Return [X, Y] of the center of cell containing provided text 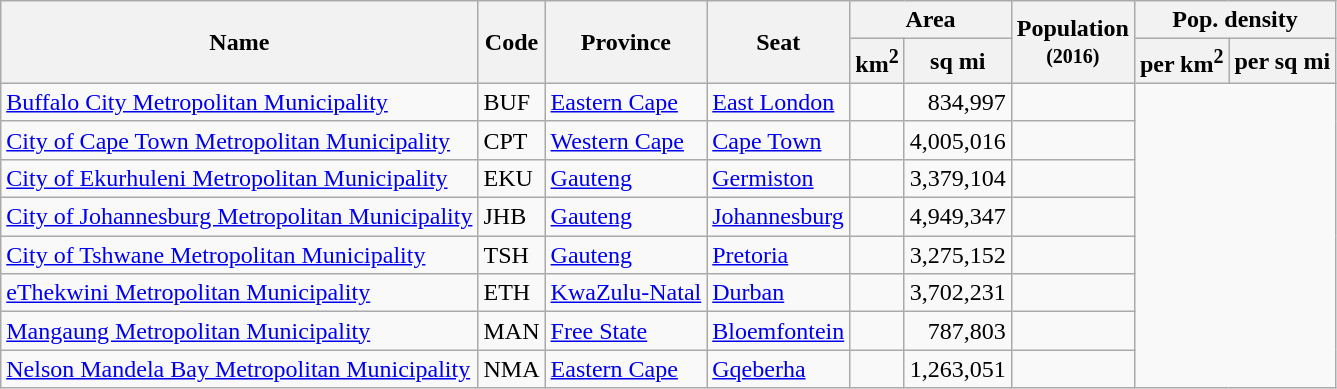
Nelson Mandela Bay Metropolitan Municipality [240, 369]
Pretoria [778, 255]
TSH [512, 255]
Pop. density [1234, 20]
Area [930, 20]
City of Ekurhuleni Metropolitan Municipality [240, 178]
Code [512, 42]
City of Tshwane Metropolitan Municipality [240, 255]
3,379,104 [958, 178]
Free State [626, 331]
Seat [778, 42]
Name [240, 42]
Province [626, 42]
ETH [512, 293]
787,803 [958, 331]
eThekwini Metropolitan Municipality [240, 293]
Population(2016) [1072, 42]
3,275,152 [958, 255]
Gqeberha [778, 369]
City of Johannesburg Metropolitan Municipality [240, 217]
KwaZulu-Natal [626, 293]
per sq mi [1282, 62]
4,949,347 [958, 217]
sq mi [958, 62]
Johannesburg [778, 217]
Cape Town [778, 140]
Durban [778, 293]
City of Cape Town Metropolitan Municipality [240, 140]
per km2 [1182, 62]
EKU [512, 178]
3,702,231 [958, 293]
MAN [512, 331]
1,263,051 [958, 369]
JHB [512, 217]
4,005,016 [958, 140]
Germiston [778, 178]
Bloemfontein [778, 331]
Buffalo City Metropolitan Municipality [240, 102]
CPT [512, 140]
Western Cape [626, 140]
BUF [512, 102]
km2 [877, 62]
East London [778, 102]
NMA [512, 369]
Mangaung Metropolitan Municipality [240, 331]
834,997 [958, 102]
